Return [X, Y] of the center of cell containing provided text 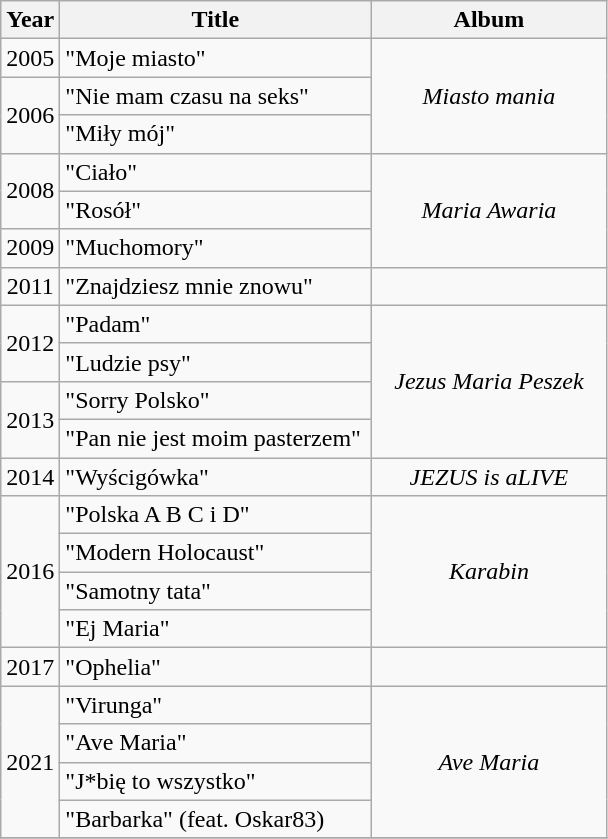
"Moje miasto" [216, 58]
Year [30, 20]
"J*bię to wszystko" [216, 781]
2005 [30, 58]
"Nie mam czasu na seks" [216, 96]
Miasto mania [489, 96]
"Samotny tata" [216, 591]
2008 [30, 191]
2017 [30, 667]
Jezus Maria Peszek [489, 381]
"Barbarka" (feat. Oskar83) [216, 819]
2009 [30, 248]
"Modern Holocaust" [216, 553]
"Znajdziesz mnie znowu" [216, 286]
Album [489, 20]
"Ophelia" [216, 667]
"Ave Maria" [216, 743]
"Ciało" [216, 172]
JEZUS is aLIVE [489, 477]
Title [216, 20]
"Wyścigówka" [216, 477]
2014 [30, 477]
2006 [30, 115]
2012 [30, 343]
Maria Awaria [489, 210]
"Padam" [216, 324]
"Ludzie psy" [216, 362]
"Sorry Polsko" [216, 400]
"Pan nie jest moim pasterzem" [216, 438]
"Muchomory" [216, 248]
"Polska A B C i D" [216, 515]
2016 [30, 572]
Ave Maria [489, 762]
Karabin [489, 572]
2013 [30, 419]
"Virunga" [216, 705]
"Miły mój" [216, 134]
2021 [30, 762]
"Rosół" [216, 210]
"Ej Maria" [216, 629]
2011 [30, 286]
